Scan for the cell matching the given text and deliver its (X, Y) coordinate at center. 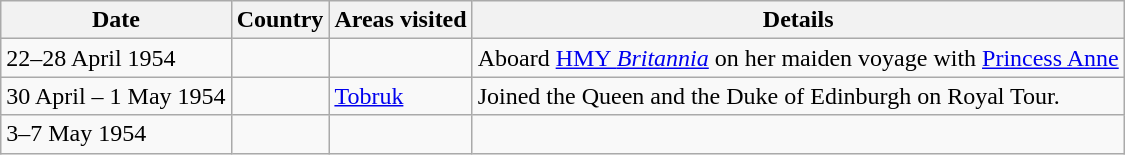
Aboard HMY Britannia on her maiden voyage with Princess Anne (798, 58)
22–28 April 1954 (116, 58)
Areas visited (400, 20)
Date (116, 20)
Details (798, 20)
30 April – 1 May 1954 (116, 96)
Country (280, 20)
Tobruk (400, 96)
3–7 May 1954 (116, 134)
Joined the Queen and the Duke of Edinburgh on Royal Tour. (798, 96)
